Determine the [x, y] coordinate at the center of the cell enclosing the given text.  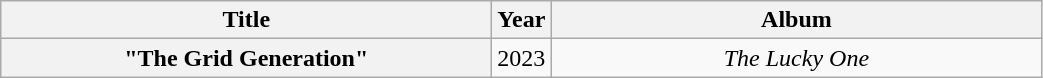
"The Grid Generation" [246, 58]
Title [246, 20]
2023 [522, 58]
The Lucky One [796, 58]
Album [796, 20]
Year [522, 20]
